Scan for the cell matching the given text and deliver its [x, y] coordinate at center. 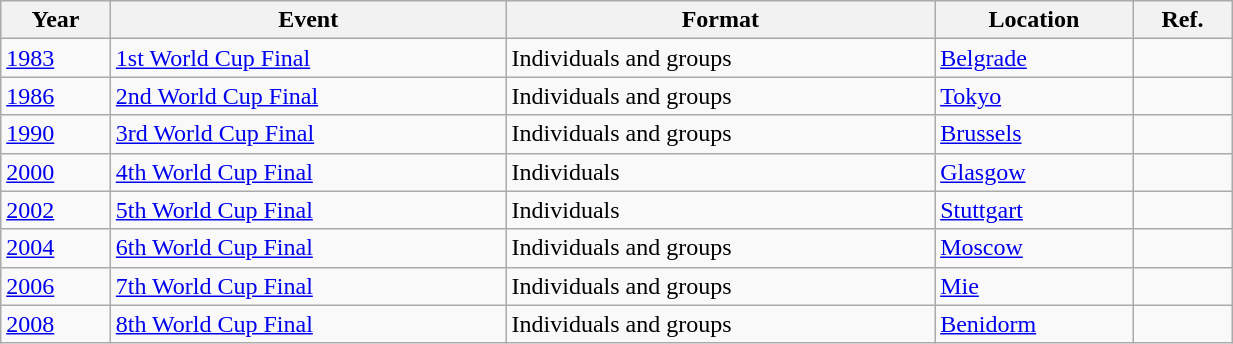
Stuttgart [1034, 210]
1986 [56, 96]
1990 [56, 134]
2006 [56, 286]
2008 [56, 324]
Year [56, 20]
2002 [56, 210]
2004 [56, 248]
Belgrade [1034, 58]
Glasgow [1034, 172]
4th World Cup Final [308, 172]
Location [1034, 20]
2000 [56, 172]
3rd World Cup Final [308, 134]
6th World Cup Final [308, 248]
Event [308, 20]
Benidorm [1034, 324]
Ref. [1182, 20]
5th World Cup Final [308, 210]
Tokyo [1034, 96]
1st World Cup Final [308, 58]
1983 [56, 58]
8th World Cup Final [308, 324]
2nd World Cup Final [308, 96]
Brussels [1034, 134]
Moscow [1034, 248]
Format [720, 20]
Mie [1034, 286]
7th World Cup Final [308, 286]
